Provide the [x, y] coordinate of the cell's center where the given text is located.  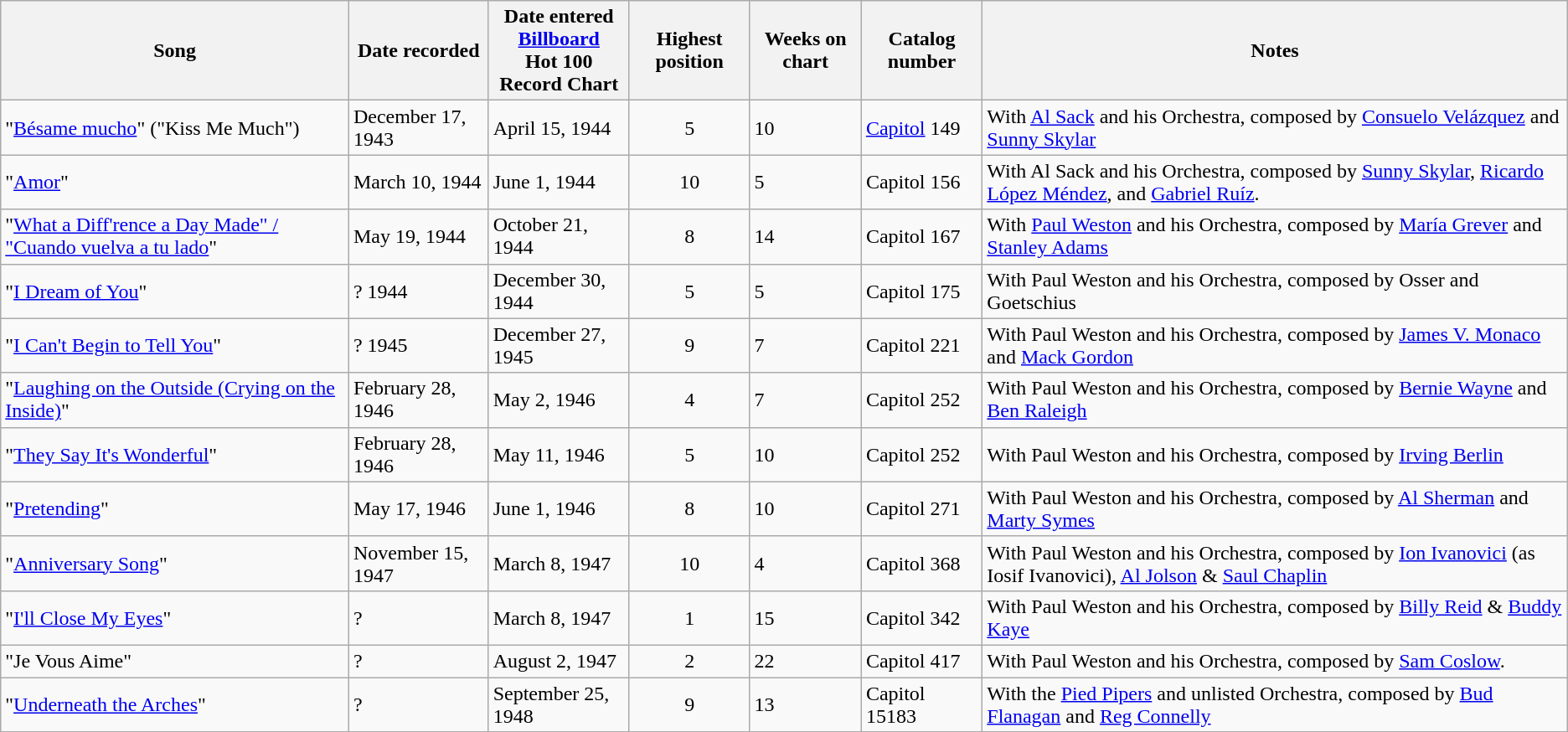
14 [806, 236]
Capitol 271 [921, 509]
Catalog number [921, 50]
"Anniversary Song" [175, 563]
With Paul Weston and his Orchestra, composed by Ion Ivanovici (as Iosif Ivanovici), Al Jolson & Saul Chaplin [1275, 563]
? 1945 [419, 345]
May 11, 1946 [559, 454]
June 1, 1944 [559, 183]
With Paul Weston and his Orchestra, composed by Osser and Goetschius [1275, 291]
"Je Vous Aime" [175, 661]
Capitol 175 [921, 291]
With Al Sack and his Orchestra, composed by Consuelo Velázquez and Sunny Skylar [1275, 127]
November 15, 1947 [419, 563]
"Underneath the Arches" [175, 704]
"They Say It's Wonderful" [175, 454]
Capitol 15183 [921, 704]
Capitol 156 [921, 183]
April 15, 1944 [559, 127]
Capitol 149 [921, 127]
1 [689, 618]
Weeks on chart [806, 50]
With Paul Weston and his Orchestra, composed by Irving Berlin [1275, 454]
Highest position [689, 50]
"Amor" [175, 183]
With Paul Weston and his Orchestra, composed by María Grever and Stanley Adams [1275, 236]
With Paul Weston and his Orchestra, composed by Sam Coslow. [1275, 661]
October 21, 1944 [559, 236]
22 [806, 661]
With the Pied Pipers and unlisted Orchestra, composed by Bud Flanagan and Reg Connelly [1275, 704]
August 2, 1947 [559, 661]
June 1, 1946 [559, 509]
Date recorded [419, 50]
"What a Diff'rence a Day Made" / "Cuando vuelva a tu lado" [175, 236]
"Pretending" [175, 509]
Capitol 342 [921, 618]
13 [806, 704]
15 [806, 618]
Date enteredBillboard Hot 100 Record Chart [559, 50]
"I Dream of You" [175, 291]
Capitol 417 [921, 661]
Song [175, 50]
With Paul Weston and his Orchestra, composed by Al Sherman and Marty Symes [1275, 509]
With Paul Weston and his Orchestra, composed by Bernie Wayne and Ben Raleigh [1275, 400]
May 2, 1946 [559, 400]
Capitol 221 [921, 345]
"I'll Close My Eyes" [175, 618]
December 27, 1945 [559, 345]
December 17, 1943 [419, 127]
2 [689, 661]
"I Can't Begin to Tell You" [175, 345]
"Laughing on the Outside (Crying on the Inside)" [175, 400]
"Bésame mucho" ("Kiss Me Much") [175, 127]
May 19, 1944 [419, 236]
December 30, 1944 [559, 291]
? 1944 [419, 291]
With Paul Weston and his Orchestra, composed by James V. Monaco and Mack Gordon [1275, 345]
Capitol 167 [921, 236]
Capitol 368 [921, 563]
Notes [1275, 50]
With Paul Weston and his Orchestra, composed by Billy Reid & Buddy Kaye [1275, 618]
With Al Sack and his Orchestra, composed by Sunny Skylar, Ricardo López Méndez, and Gabriel Ruíz. [1275, 183]
March 10, 1944 [419, 183]
May 17, 1946 [419, 509]
September 25, 1948 [559, 704]
